Determine the (X, Y) coordinate at the center of the cell enclosing the given text.  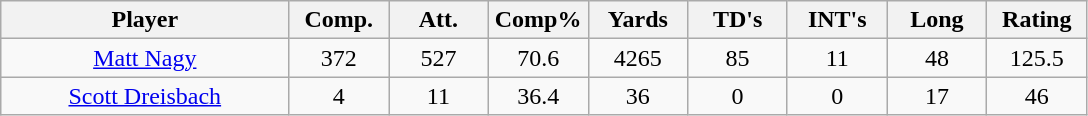
4 (339, 96)
48 (937, 58)
INT's (837, 20)
Matt Nagy (145, 58)
527 (439, 58)
Yards (638, 20)
Player (145, 20)
Comp% (538, 20)
125.5 (1037, 58)
70.6 (538, 58)
Att. (439, 20)
TD's (738, 20)
372 (339, 58)
4265 (638, 58)
17 (937, 96)
36 (638, 96)
36.4 (538, 96)
Comp. (339, 20)
Rating (1037, 20)
46 (1037, 96)
Scott Dreisbach (145, 96)
Long (937, 20)
85 (738, 58)
